Determine the [X, Y] coordinate at the center of the cell enclosing the given text.  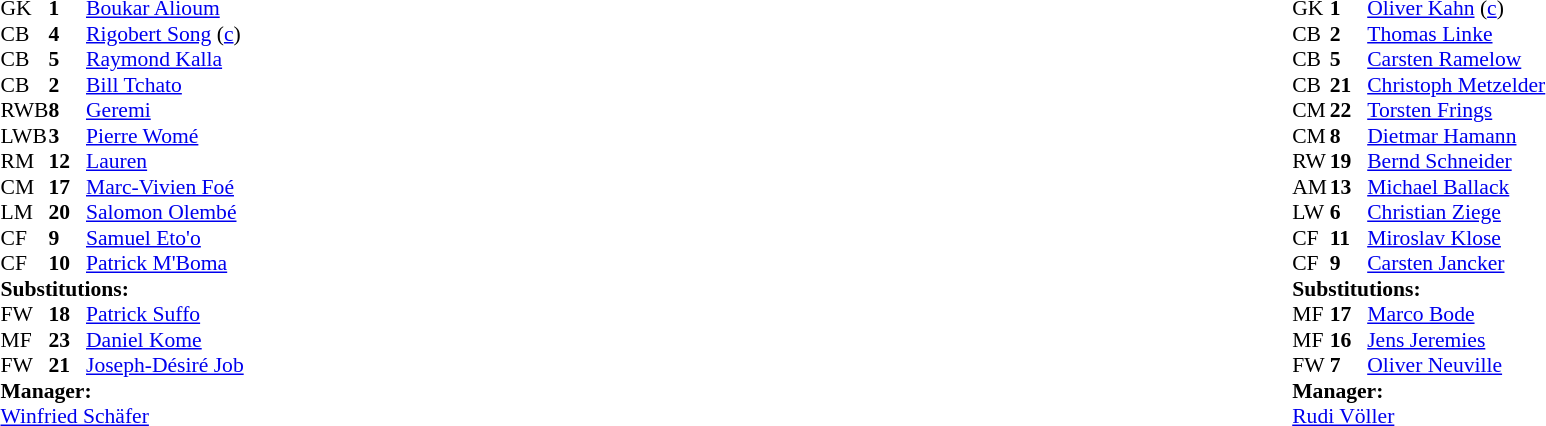
Daniel Kome [165, 340]
Rigobert Song (c) [165, 34]
RWB [24, 111]
LW [1311, 213]
Marc-Vivien Foé [165, 187]
Joseph-Désiré Job [165, 365]
Salomon Olembé [165, 213]
6 [1349, 213]
Marco Bode [1456, 315]
7 [1349, 365]
Carsten Ramelow [1456, 59]
Oliver Neuville [1456, 365]
Lauren [165, 161]
Miroslav Klose [1456, 238]
19 [1349, 161]
LM [24, 213]
22 [1349, 111]
Patrick Suffo [165, 315]
Michael Ballack [1456, 187]
Raymond Kalla [165, 59]
Christoph Metzelder [1456, 85]
Carsten Jancker [1456, 263]
13 [1349, 187]
10 [67, 263]
11 [1349, 238]
Thomas Linke [1456, 34]
23 [67, 340]
4 [67, 34]
Patrick M'Boma [165, 263]
LWB [24, 136]
Geremi [165, 111]
Jens Jeremies [1456, 340]
AM [1311, 187]
Bernd Schneider [1456, 161]
RM [24, 161]
Dietmar Hamann [1456, 136]
3 [67, 136]
Torsten Frings [1456, 111]
12 [67, 161]
Bill Tchato [165, 85]
Samuel Eto'o [165, 238]
18 [67, 315]
RW [1311, 161]
16 [1349, 340]
20 [67, 213]
Christian Ziege [1456, 213]
Pierre Womé [165, 136]
